For the text-containing cell, return its midpoint in (x, y) coordinate format. 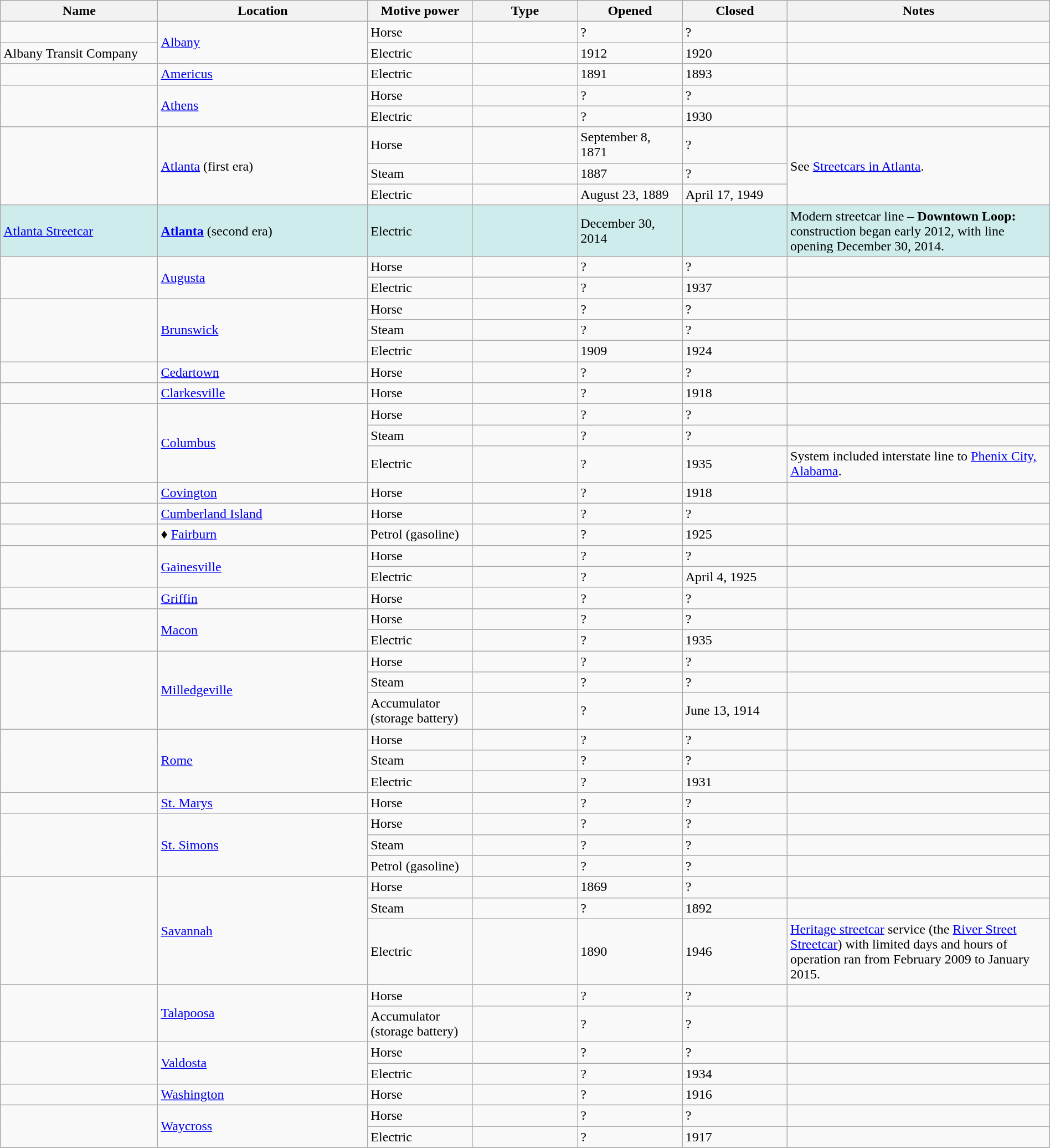
Albany Transit Company (79, 53)
Name (79, 11)
Macon (262, 629)
1925 (734, 535)
1890 (630, 952)
Motive power (420, 11)
1912 (630, 53)
Talapoosa (262, 1013)
Columbus (262, 443)
Notes (919, 11)
Atlanta Streetcar (79, 230)
Washington (262, 1095)
April 17, 1949 (734, 194)
1930 (734, 116)
Savannah (262, 931)
Heritage streetcar service (the River Street Streetcar) with limited days and hours of operation ran from February 2009 to January 2015. (919, 952)
♦ Fairburn (262, 535)
September 8, 1871 (630, 145)
1916 (734, 1095)
December 30, 2014 (630, 230)
Valdosta (262, 1063)
Americus (262, 74)
1891 (630, 74)
St. Simons (262, 845)
Griffin (262, 598)
1869 (630, 887)
Modern streetcar line – Downtown Loop: construction began early 2012, with line opening December 30, 2014. (919, 230)
Athens (262, 106)
Type (525, 11)
Cedartown (262, 372)
Covington (262, 493)
Gainesville (262, 566)
Albany (262, 43)
June 13, 1914 (734, 711)
See Streetcars in Atlanta. (919, 166)
1909 (630, 351)
Rome (262, 761)
Closed (734, 11)
Augusta (262, 277)
1931 (734, 782)
1924 (734, 351)
1937 (734, 288)
1893 (734, 74)
Milledgeville (262, 689)
April 4, 1925 (734, 577)
System included interstate line to Phenix City, Alabama. (919, 464)
1920 (734, 53)
1946 (734, 952)
St. Marys (262, 803)
Location (262, 11)
Clarkesville (262, 393)
1887 (630, 173)
1892 (734, 908)
Atlanta (first era) (262, 166)
Waycross (262, 1126)
Brunswick (262, 330)
1917 (734, 1137)
1934 (734, 1073)
Opened (630, 11)
Atlanta (second era) (262, 230)
August 23, 1889 (630, 194)
Cumberland Island (262, 514)
